Output the (X, Y) coordinate of the center of the cell containing the given text.  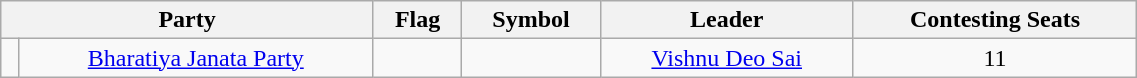
Contesting Seats (995, 20)
Vishnu Deo Sai (726, 58)
Symbol (531, 20)
Leader (726, 20)
Party (188, 20)
11 (995, 58)
Bharatiya Janata Party (196, 58)
Flag (417, 20)
